Locate the cell with the specified text and output its (X, Y) center coordinate. 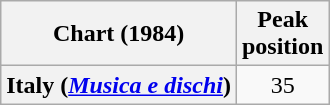
Peakposition (282, 34)
Italy (Musica e dischi) (119, 85)
35 (282, 85)
Chart (1984) (119, 34)
